Extract the (X, Y) coordinate from the center of the cell holding the provided text.  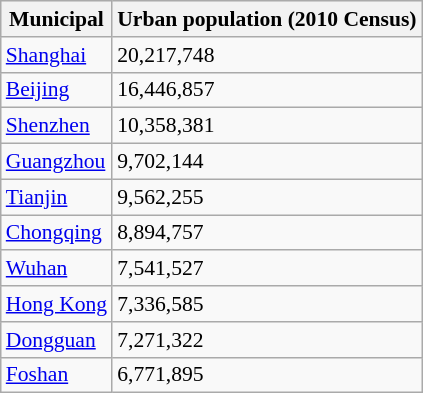
20,217,748 (266, 55)
8,894,757 (266, 233)
6,771,895 (266, 375)
Dongguan (56, 340)
7,336,585 (266, 304)
Municipal (56, 19)
Beijing (56, 90)
Chongqing (56, 233)
Wuhan (56, 269)
10,358,381 (266, 126)
9,702,144 (266, 162)
Shanghai (56, 55)
Guangzhou (56, 162)
Foshan (56, 375)
7,541,527 (266, 269)
Shenzhen (56, 126)
9,562,255 (266, 197)
Hong Kong (56, 304)
16,446,857 (266, 90)
7,271,322 (266, 340)
Tianjin (56, 197)
Urban population (2010 Census) (266, 19)
